Determine the (x, y) coordinate at the center of the cell enclosing the given text.  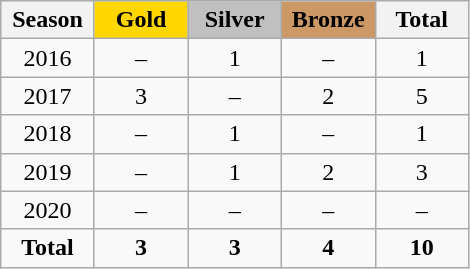
Gold (141, 20)
4 (328, 248)
2017 (48, 96)
5 (422, 96)
Season (48, 20)
2020 (48, 210)
10 (422, 248)
2018 (48, 134)
2016 (48, 58)
Silver (235, 20)
Bronze (328, 20)
2019 (48, 172)
